Pinpoint the cell where the given text exists, returning its [X, Y] midpoint coordinate. 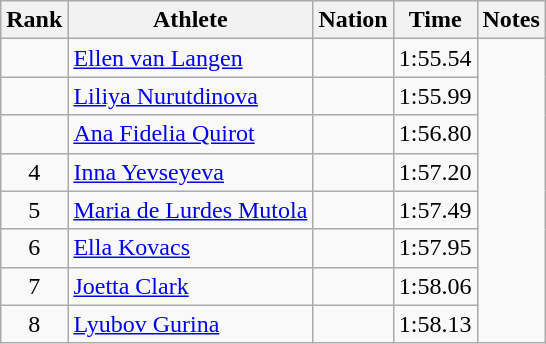
1:55.99 [435, 96]
Ella Kovacs [190, 248]
8 [34, 324]
Nation [353, 20]
7 [34, 286]
1:55.54 [435, 58]
4 [34, 172]
Notes [511, 20]
Rank [34, 20]
1:57.95 [435, 248]
Ellen van Langen [190, 58]
Time [435, 20]
Lyubov Gurina [190, 324]
Joetta Clark [190, 286]
Liliya Nurutdinova [190, 96]
1:57.20 [435, 172]
5 [34, 210]
Maria de Lurdes Mutola [190, 210]
1:58.13 [435, 324]
Athlete [190, 20]
6 [34, 248]
1:57.49 [435, 210]
1:58.06 [435, 286]
Ana Fidelia Quirot [190, 134]
Inna Yevseyeva [190, 172]
1:56.80 [435, 134]
